Detect which cell encompasses the target text, then output its [X, Y] center coordinate. 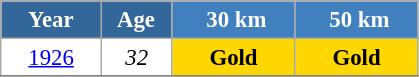
32 [136, 58]
1926 [52, 58]
Year [52, 20]
30 km [234, 20]
50 km [356, 20]
Age [136, 20]
